Find where the given text appears and provide that cell's center as [X, Y] coordinate. 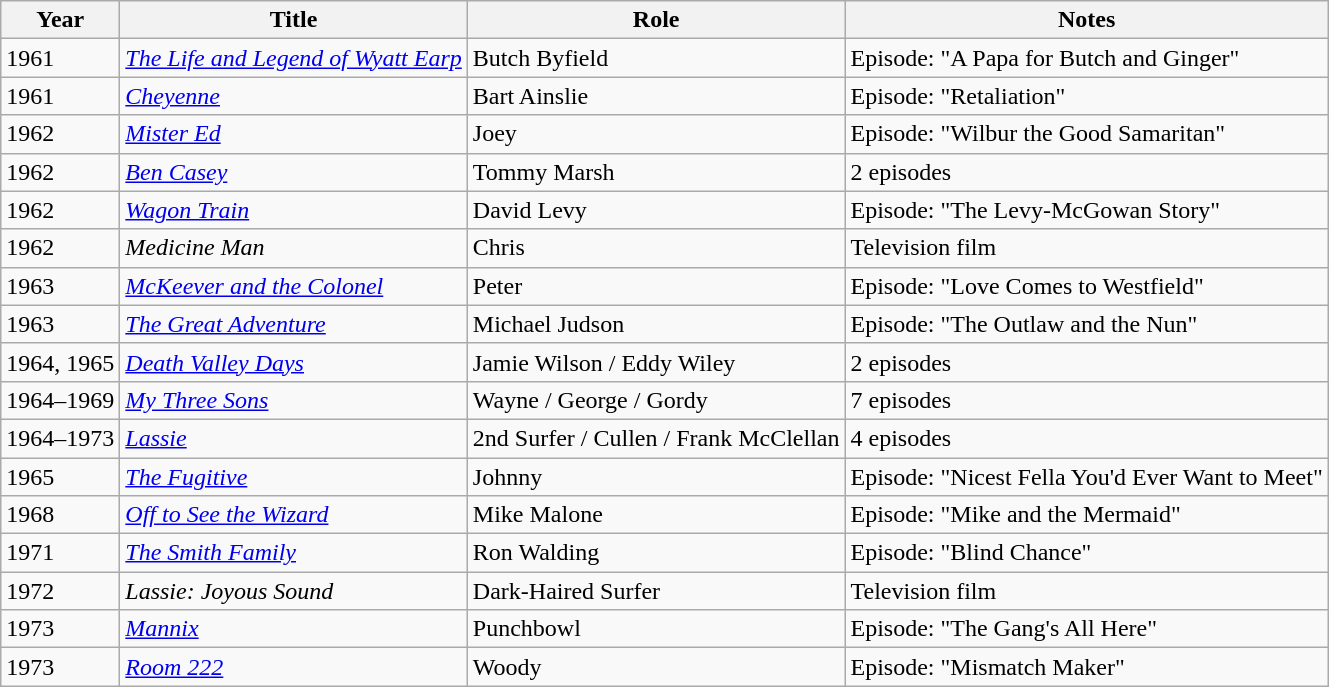
Bart Ainslie [656, 96]
Mannix [294, 629]
Joey [656, 134]
My Three Sons [294, 400]
Title [294, 20]
1968 [60, 515]
Wayne / George / Gordy [656, 400]
1971 [60, 553]
Lassie: Joyous Sound [294, 591]
Butch Byfield [656, 58]
Ben Casey [294, 172]
Room 222 [294, 667]
Michael Judson [656, 324]
Woody [656, 667]
Year [60, 20]
Episode: "Mismatch Maker" [1086, 667]
Episode: "A Papa for Butch and Ginger" [1086, 58]
Episode: "Nicest Fella You'd Ever Want to Meet" [1086, 477]
Johnny [656, 477]
Tommy Marsh [656, 172]
Episode: "The Outlaw and the Nun" [1086, 324]
Off to See the Wizard [294, 515]
Episode: "Wilbur the Good Samaritan" [1086, 134]
1964–1973 [60, 438]
Mister Ed [294, 134]
Notes [1086, 20]
Wagon Train [294, 210]
Episode: "Love Comes to Westfield" [1086, 286]
Episode: "The Levy-McGowan Story" [1086, 210]
Episode: "Mike and the Mermaid" [1086, 515]
Role [656, 20]
Death Valley Days [294, 362]
Cheyenne [294, 96]
Episode: "Retaliation" [1086, 96]
Mike Malone [656, 515]
1972 [60, 591]
Episode: "The Gang's All Here" [1086, 629]
Chris [656, 248]
The Smith Family [294, 553]
2nd Surfer / Cullen / Frank McClellan [656, 438]
Medicine Man [294, 248]
Lassie [294, 438]
Peter [656, 286]
Ron Walding [656, 553]
McKeever and the Colonel [294, 286]
7 episodes [1086, 400]
1964, 1965 [60, 362]
The Fugitive [294, 477]
4 episodes [1086, 438]
The Life and Legend of Wyatt Earp [294, 58]
1965 [60, 477]
Jamie Wilson / Eddy Wiley [656, 362]
David Levy [656, 210]
The Great Adventure [294, 324]
1964–1969 [60, 400]
Punchbowl [656, 629]
Dark-Haired Surfer [656, 591]
Episode: "Blind Chance" [1086, 553]
